Identify which cell holds the provided text, then report its (x, y) central coordinate. 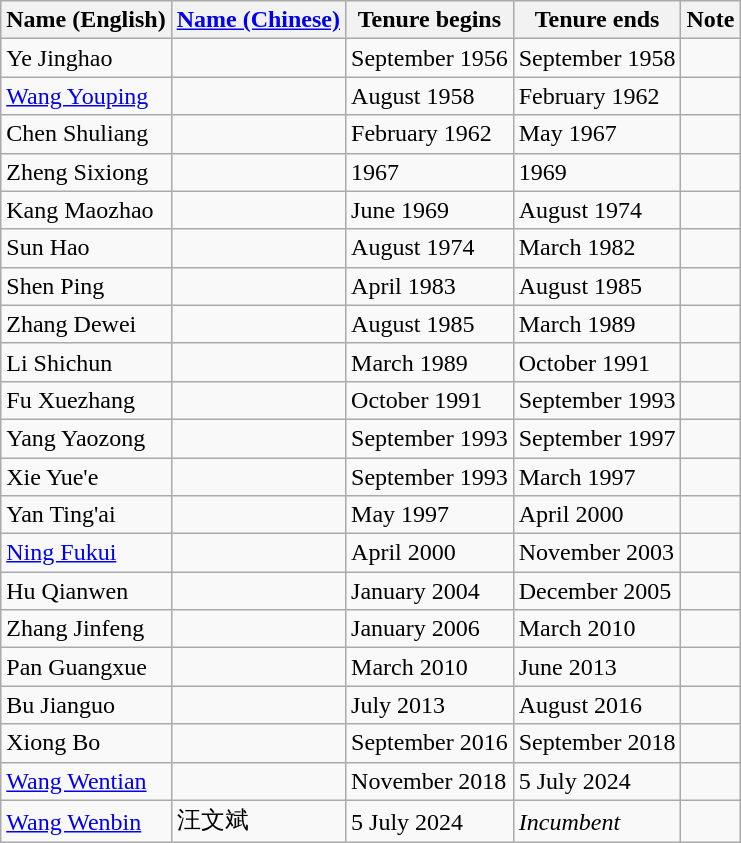
September 2018 (597, 743)
Hu Qianwen (86, 591)
September 1956 (430, 58)
汪文斌 (258, 822)
August 1958 (430, 96)
September 1958 (597, 58)
Pan Guangxue (86, 667)
Name (English) (86, 20)
April 1983 (430, 286)
Chen Shuliang (86, 134)
1969 (597, 172)
Tenure begins (430, 20)
June 2013 (597, 667)
Tenure ends (597, 20)
January 2004 (430, 591)
May 1997 (430, 515)
December 2005 (597, 591)
Ye Jinghao (86, 58)
Li Shichun (86, 362)
June 1969 (430, 210)
May 1967 (597, 134)
Shen Ping (86, 286)
Fu Xuezhang (86, 400)
January 2006 (430, 629)
Xiong Bo (86, 743)
Yan Ting'ai (86, 515)
Yang Yaozong (86, 438)
Name (Chinese) (258, 20)
Wang Wentian (86, 781)
1967 (430, 172)
Zhang Dewei (86, 324)
Wang Youping (86, 96)
September 2016 (430, 743)
August 2016 (597, 705)
Incumbent (597, 822)
March 1982 (597, 248)
September 1997 (597, 438)
Zhang Jinfeng (86, 629)
Note (710, 20)
Zheng Sixiong (86, 172)
Ning Fukui (86, 553)
Kang Maozhao (86, 210)
March 1997 (597, 477)
November 2003 (597, 553)
Bu Jianguo (86, 705)
Wang Wenbin (86, 822)
Sun Hao (86, 248)
November 2018 (430, 781)
Xie Yue'e (86, 477)
July 2013 (430, 705)
